For the text-containing cell, return its midpoint in [x, y] coordinate format. 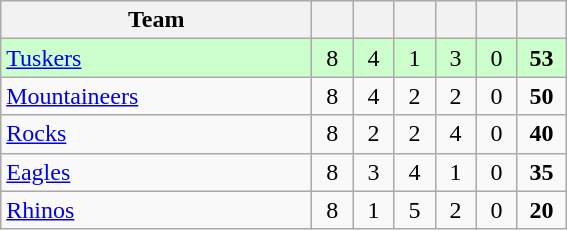
50 [542, 96]
Rhinos [156, 210]
5 [414, 210]
35 [542, 172]
Mountaineers [156, 96]
40 [542, 134]
20 [542, 210]
Tuskers [156, 58]
53 [542, 58]
Rocks [156, 134]
Eagles [156, 172]
Team [156, 20]
